Extract the (X, Y) coordinate from the center of the cell holding the provided text.  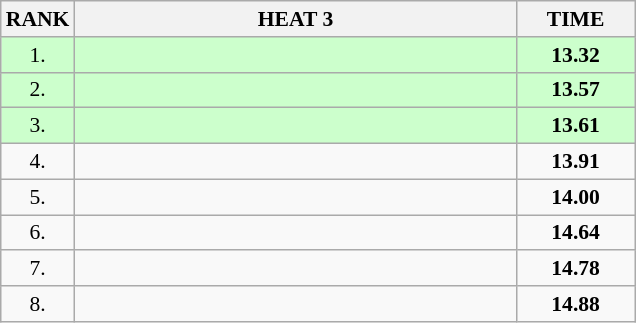
14.64 (576, 233)
3. (38, 126)
1. (38, 55)
7. (38, 269)
HEAT 3 (295, 19)
TIME (576, 19)
2. (38, 90)
13.57 (576, 90)
14.78 (576, 269)
RANK (38, 19)
4. (38, 162)
14.88 (576, 304)
14.00 (576, 197)
13.32 (576, 55)
13.91 (576, 162)
5. (38, 197)
13.61 (576, 126)
8. (38, 304)
6. (38, 233)
